Capture the cell that displays the provided text and extract its (x, y) central coordinate. 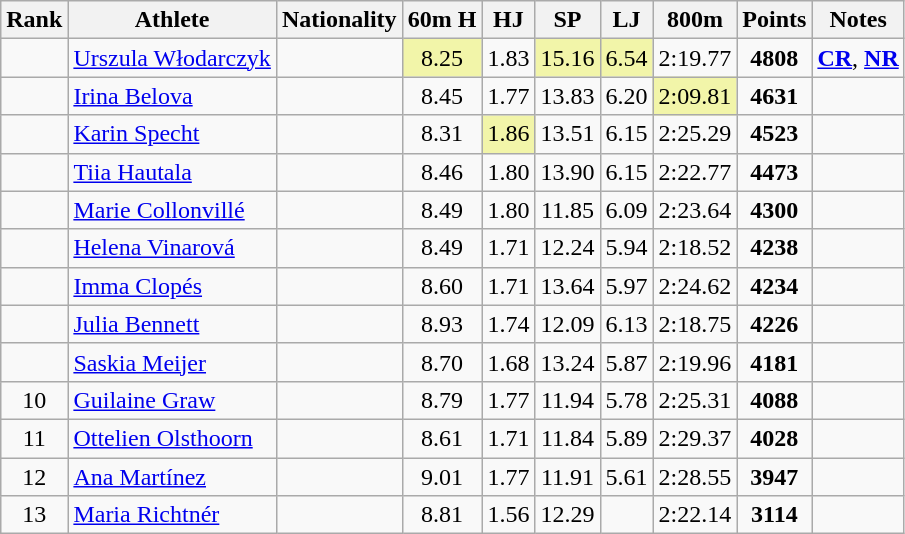
3947 (774, 477)
Guilaine Graw (172, 400)
8.25 (442, 58)
15.16 (568, 58)
8.45 (442, 96)
8.46 (442, 172)
60m H (442, 20)
Irina Belova (172, 96)
Notes (858, 20)
13.64 (568, 286)
8.31 (442, 134)
11 (34, 438)
8.61 (442, 438)
2:09.81 (695, 96)
2:25.31 (695, 400)
12.29 (568, 515)
10 (34, 400)
5.89 (626, 438)
2:23.64 (695, 210)
4226 (774, 324)
4238 (774, 248)
13.51 (568, 134)
12 (34, 477)
2:29.37 (695, 438)
5.94 (626, 248)
4300 (774, 210)
4028 (774, 438)
2:22.14 (695, 515)
2:18.75 (695, 324)
4088 (774, 400)
Saskia Meijer (172, 362)
Tiia Hautala (172, 172)
8.60 (442, 286)
8.70 (442, 362)
4808 (774, 58)
8.81 (442, 515)
5.78 (626, 400)
2:22.77 (695, 172)
13.90 (568, 172)
3114 (774, 515)
Athlete (172, 20)
2:24.62 (695, 286)
5.87 (626, 362)
6.09 (626, 210)
12.24 (568, 248)
13.24 (568, 362)
2:19.96 (695, 362)
Maria Richtnér (172, 515)
Points (774, 20)
4234 (774, 286)
Rank (34, 20)
2:18.52 (695, 248)
1.68 (508, 362)
5.61 (626, 477)
Julia Bennett (172, 324)
LJ (626, 20)
Nationality (339, 20)
2:19.77 (695, 58)
Ottelien Olsthoorn (172, 438)
1.56 (508, 515)
HJ (508, 20)
1.86 (508, 134)
SP (568, 20)
Imma Clopés (172, 286)
6.13 (626, 324)
Helena Vinarová (172, 248)
4523 (774, 134)
8.79 (442, 400)
1.74 (508, 324)
6.54 (626, 58)
11.94 (568, 400)
2:25.29 (695, 134)
4473 (774, 172)
12.09 (568, 324)
8.93 (442, 324)
4181 (774, 362)
Urszula Włodarczyk (172, 58)
9.01 (442, 477)
2:28.55 (695, 477)
4631 (774, 96)
CR, NR (858, 58)
Marie Collonvillé (172, 210)
6.20 (626, 96)
11.84 (568, 438)
Ana Martínez (172, 477)
1.83 (508, 58)
13.83 (568, 96)
13 (34, 515)
800m (695, 20)
5.97 (626, 286)
11.85 (568, 210)
Karin Specht (172, 134)
11.91 (568, 477)
